Scan for the cell matching the given text and deliver its (X, Y) coordinate at center. 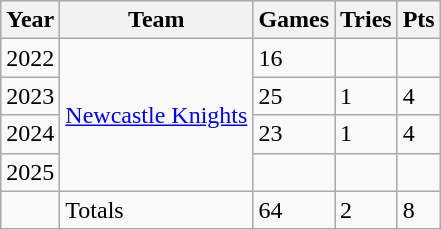
Totals (156, 210)
Team (156, 20)
2 (366, 210)
Tries (366, 20)
64 (294, 210)
8 (418, 210)
Newcastle Knights (156, 115)
Pts (418, 20)
25 (294, 96)
2024 (30, 134)
23 (294, 134)
Year (30, 20)
2022 (30, 58)
2025 (30, 172)
Games (294, 20)
2023 (30, 96)
16 (294, 58)
